Extract the (x, y) coordinate from the center of the cell holding the provided text.  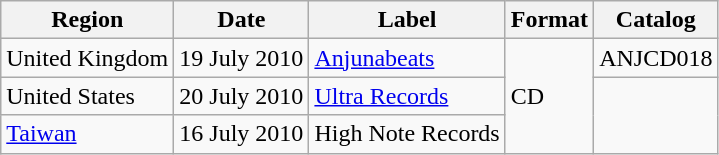
Ultra Records (407, 96)
ANJCD018 (656, 58)
Format (549, 20)
CD (549, 96)
United States (88, 96)
19 July 2010 (242, 58)
Taiwan (88, 134)
Anjunabeats (407, 58)
United Kingdom (88, 58)
16 July 2010 (242, 134)
Region (88, 20)
20 July 2010 (242, 96)
Date (242, 20)
Catalog (656, 20)
High Note Records (407, 134)
Label (407, 20)
